Output the (X, Y) coordinate of the center of the cell containing the given text.  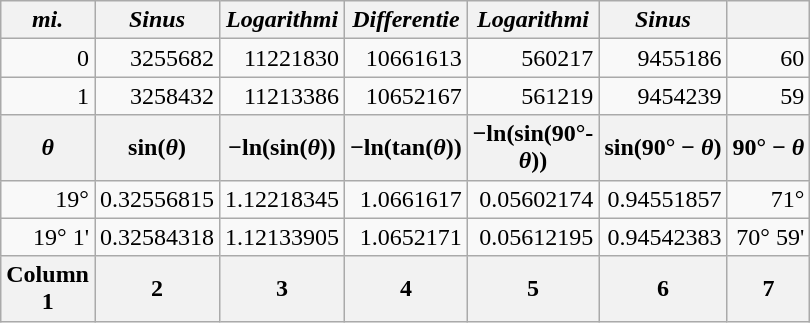
0.32584318 (156, 237)
0.05612195 (533, 237)
11213386 (282, 96)
0.94551857 (663, 199)
70° 59' (768, 237)
−ln(tan(θ)) (406, 148)
0.05602174 (533, 199)
0 (48, 58)
1.0652171 (406, 237)
0.32556815 (156, 199)
3 (282, 288)
90° − θ (768, 148)
2 (156, 288)
3255682 (156, 58)
1.12133905 (282, 237)
19° 1' (48, 237)
6 (663, 288)
11221830 (282, 58)
7 (768, 288)
19° (48, 199)
Column 1 (48, 288)
sin(θ) (156, 148)
5 (533, 288)
9454239 (663, 96)
sin(90° − θ) (663, 148)
1.0661617 (406, 199)
10661613 (406, 58)
59 (768, 96)
−ln(sin(θ)) (282, 148)
60 (768, 58)
1 (48, 96)
Differentie (406, 20)
10652167 (406, 96)
3258432 (156, 96)
560217 (533, 58)
0.94542383 (663, 237)
1.12218345 (282, 199)
4 (406, 288)
mi. (48, 20)
561219 (533, 96)
9455186 (663, 58)
−ln(sin(90°-θ)) (533, 148)
71° (768, 199)
θ (48, 148)
